Provide the [X, Y] coordinate of the cell's center where the given text is located.  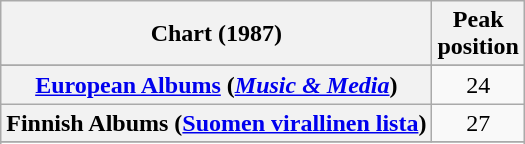
European Albums (Music & Media) [216, 85]
27 [478, 123]
24 [478, 85]
Finnish Albums (Suomen virallinen lista) [216, 123]
Chart (1987) [216, 34]
Peakposition [478, 34]
